Search for the cell housing the specified text and yield its [x, y] center coordinate. 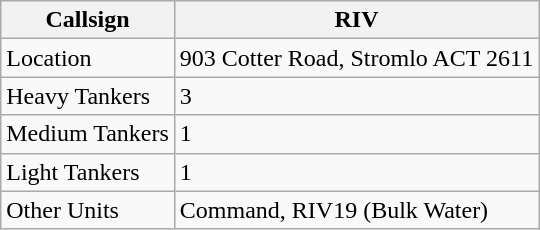
Heavy Tankers [88, 96]
Other Units [88, 210]
Light Tankers [88, 172]
Callsign [88, 20]
Medium Tankers [88, 134]
Command, RIV19 (Bulk Water) [356, 210]
RIV [356, 20]
Location [88, 58]
903 Cotter Road, Stromlo ACT 2611 [356, 58]
3 [356, 96]
